From the cell containing the given text, extract its center point as [X, Y] coordinate. 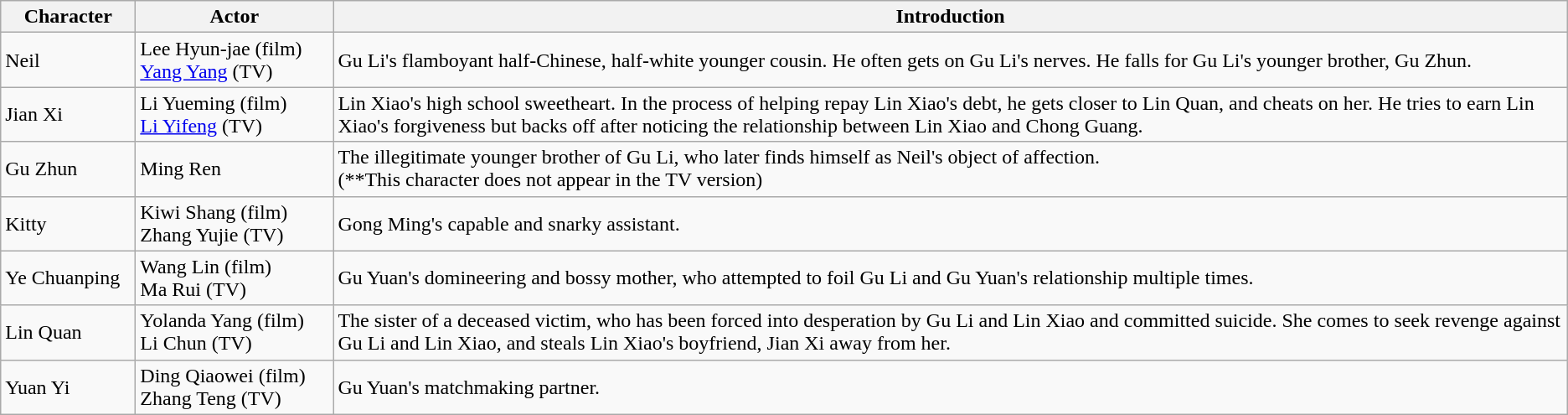
Wang Lin (film)Ma Rui (TV) [235, 278]
Yuan Yi [69, 387]
Gu Zhun [69, 169]
Li Yueming (film)Li Yifeng (TV) [235, 114]
Neil [69, 60]
Jian Xi [69, 114]
Kitty [69, 223]
Actor [235, 17]
Character [69, 17]
Kiwi Shang (film)Zhang Yujie (TV) [235, 223]
Lin Quan [69, 332]
Ming Ren [235, 169]
Ye Chuanping [69, 278]
Introduction [950, 17]
Gong Ming's capable and snarky assistant. [950, 223]
Lee Hyun-jae (film)Yang Yang (TV) [235, 60]
Gu Yuan's matchmaking partner. [950, 387]
Gu Li's flamboyant half-Chinese, half-white younger cousin. He often gets on Gu Li's nerves. He falls for Gu Li's younger brother, Gu Zhun. [950, 60]
Yolanda Yang (film)Li Chun (TV) [235, 332]
Gu Yuan's domineering and bossy mother, who attempted to foil Gu Li and Gu Yuan's relationship multiple times. [950, 278]
Ding Qiaowei (film)Zhang Teng (TV) [235, 387]
